Locate the cell with the specified text and output its (X, Y) center coordinate. 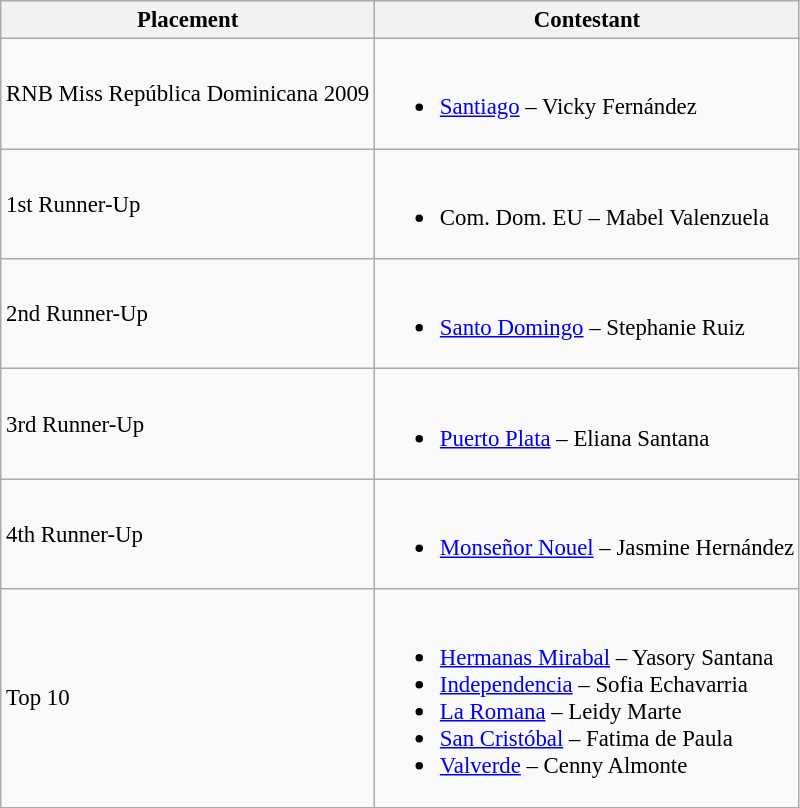
Puerto Plata – Eliana Santana (588, 424)
Com. Dom. EU – Mabel Valenzuela (588, 204)
Santiago – Vicky Fernández (588, 94)
RNB Miss República Dominicana 2009 (188, 94)
Santo Domingo – Stephanie Ruiz (588, 314)
2nd Runner-Up (188, 314)
3rd Runner-Up (188, 424)
Contestant (588, 20)
Placement (188, 20)
4th Runner-Up (188, 534)
Monseñor Nouel – Jasmine Hernández (588, 534)
Hermanas Mirabal – Yasory SantanaIndependencia – Sofia EchavarriaLa Romana – Leidy MarteSan Cristóbal – Fatima de PaulaValverde – Cenny Almonte (588, 698)
1st Runner-Up (188, 204)
Top 10 (188, 698)
